Capture the cell that displays the provided text and extract its [x, y] central coordinate. 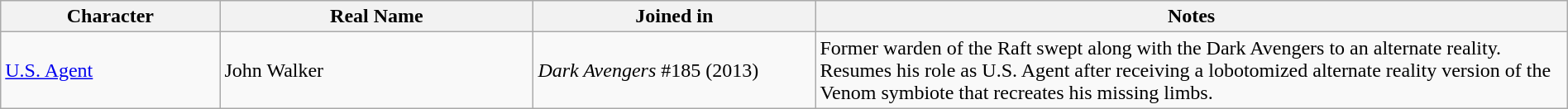
Real Name [377, 17]
Dark Avengers #185 (2013) [675, 70]
Notes [1191, 17]
Joined in [675, 17]
U.S. Agent [111, 70]
Character [111, 17]
John Walker [377, 70]
